Pinpoint the cell where the given text exists, returning its (X, Y) midpoint coordinate. 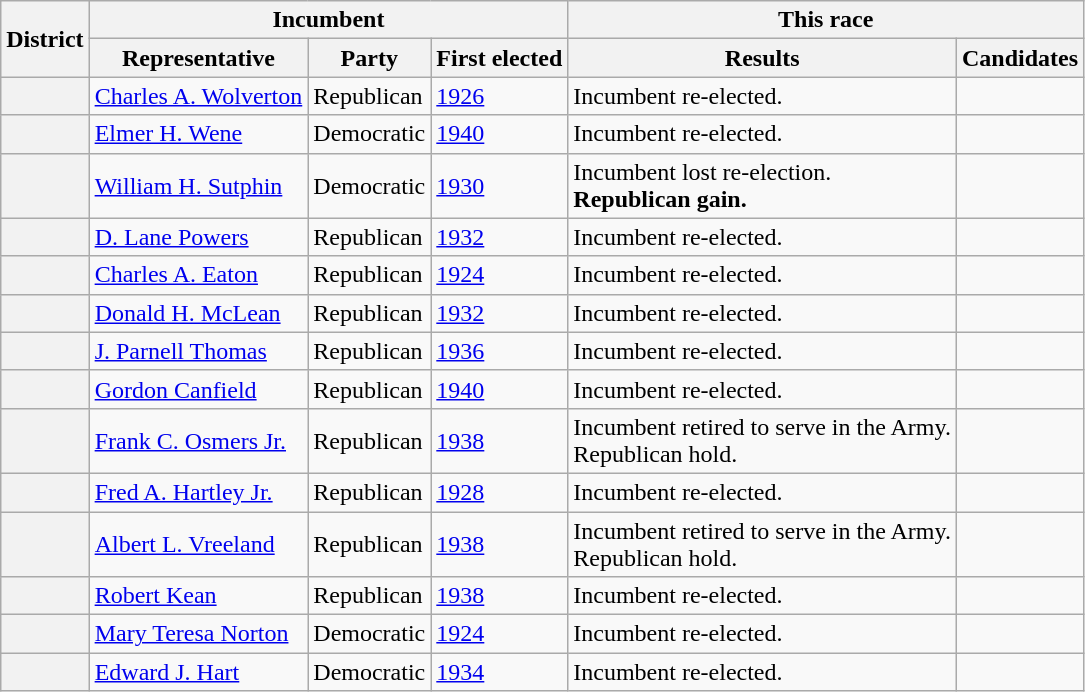
Candidates (1020, 58)
Mary Teresa Norton (198, 634)
Albert L. Vreeland (198, 544)
District (45, 39)
This race (826, 20)
Fred A. Hartley Jr. (198, 492)
First elected (500, 58)
D. Lane Powers (198, 237)
Party (370, 58)
Robert Kean (198, 596)
Elmer H. Wene (198, 134)
1926 (500, 96)
1928 (500, 492)
William H. Sutphin (198, 186)
Results (762, 58)
J. Parnell Thomas (198, 351)
Gordon Canfield (198, 389)
1936 (500, 351)
Incumbent lost re-election.Republican gain. (762, 186)
Incumbent (328, 20)
Edward J. Hart (198, 672)
Donald H. McLean (198, 313)
Representative (198, 58)
1930 (500, 186)
1934 (500, 672)
Frank C. Osmers Jr. (198, 440)
Charles A. Wolverton (198, 96)
Charles A. Eaton (198, 275)
